Identify which cell holds the provided text, then report its [X, Y] central coordinate. 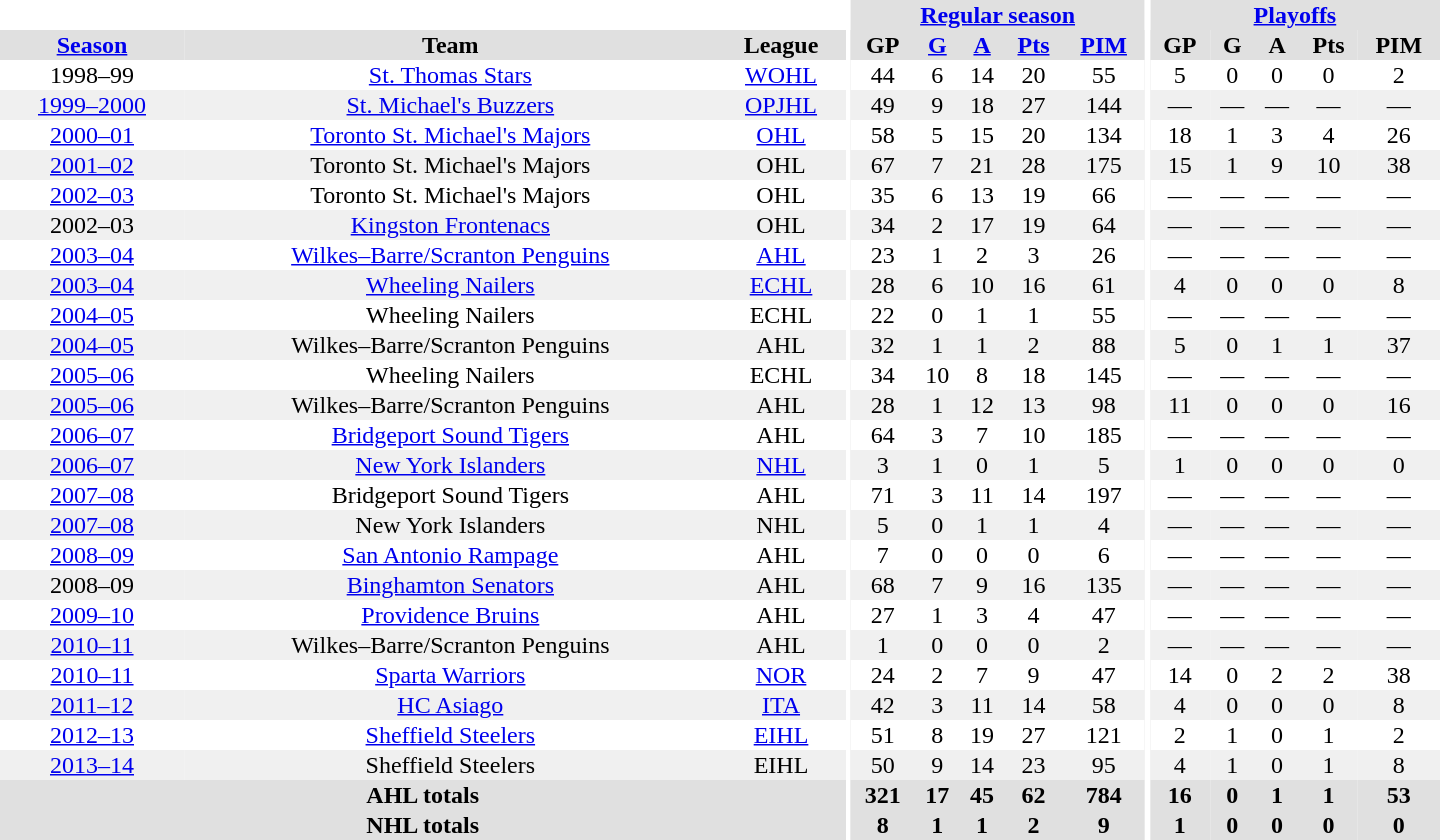
134 [1103, 135]
67 [882, 165]
24 [882, 675]
League [782, 45]
22 [882, 315]
Playoffs [1295, 15]
St. Michael's Buzzers [450, 105]
San Antonio Rampage [450, 555]
2012–13 [92, 735]
321 [882, 795]
121 [1103, 735]
2013–14 [92, 765]
2009–10 [92, 615]
135 [1103, 585]
51 [882, 735]
Regular season [997, 15]
98 [1103, 405]
1999–2000 [92, 105]
ITA [782, 705]
Sparta Warriors [450, 675]
NOR [782, 675]
42 [882, 705]
HC Asiago [450, 705]
71 [882, 495]
Team [450, 45]
53 [1398, 795]
2011–12 [92, 705]
St. Thomas Stars [450, 75]
95 [1103, 765]
145 [1103, 375]
Binghamton Senators [450, 585]
NHL totals [422, 825]
197 [1103, 495]
37 [1398, 345]
21 [982, 165]
49 [882, 105]
1998–99 [92, 75]
AHL totals [422, 795]
88 [1103, 345]
OPJHL [782, 105]
2000–01 [92, 135]
44 [882, 75]
45 [982, 795]
Season [92, 45]
68 [882, 585]
66 [1103, 195]
62 [1033, 795]
784 [1103, 795]
185 [1103, 435]
12 [982, 405]
50 [882, 765]
175 [1103, 165]
32 [882, 345]
35 [882, 195]
Providence Bruins [450, 615]
144 [1103, 105]
Kingston Frontenacs [450, 225]
WOHL [782, 75]
2001–02 [92, 165]
61 [1103, 285]
